From the cell containing the given text, extract its center point as [x, y] coordinate. 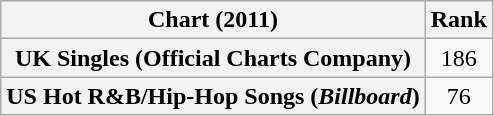
US Hot R&B/Hip-Hop Songs (Billboard) [213, 96]
76 [458, 96]
186 [458, 58]
Rank [458, 20]
UK Singles (Official Charts Company) [213, 58]
Chart (2011) [213, 20]
